Return the [X, Y] coordinate for the center point of the cell that contains the specified text.  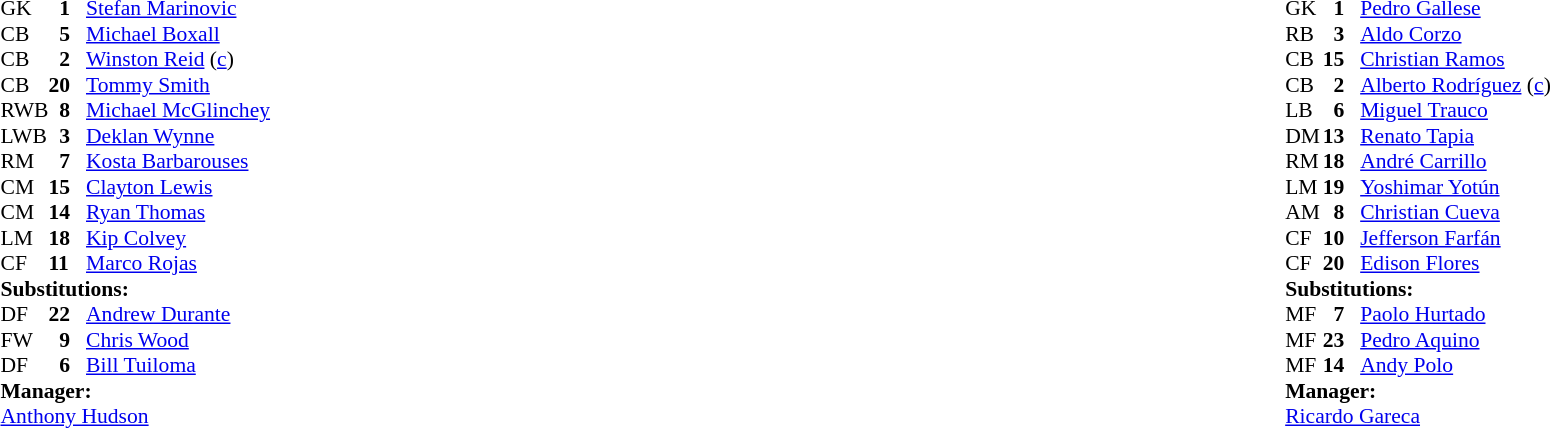
Andrew Durante [178, 315]
Kip Colvey [178, 238]
RWB [24, 111]
9 [67, 340]
LWB [24, 136]
10 [1342, 238]
AM [1304, 213]
Deklan Wynne [178, 136]
19 [1342, 187]
DM [1304, 136]
RB [1304, 34]
Tommy Smith [178, 85]
Michael Boxall [178, 34]
LB [1304, 111]
Ryan Thomas [178, 213]
Clayton Lewis [178, 187]
Michael McGlinchey [178, 111]
FW [24, 340]
13 [1342, 136]
Winston Reid (c) [178, 59]
Substitutions: [135, 289]
23 [1342, 340]
Manager: [135, 391]
Marco Rojas [178, 263]
Kosta Barbarouses [178, 161]
Bill Tuiloma [178, 365]
22 [67, 315]
11 [67, 263]
5 [67, 34]
Chris Wood [178, 340]
